Extract the (x, y) coordinate from the center of the cell holding the provided text.  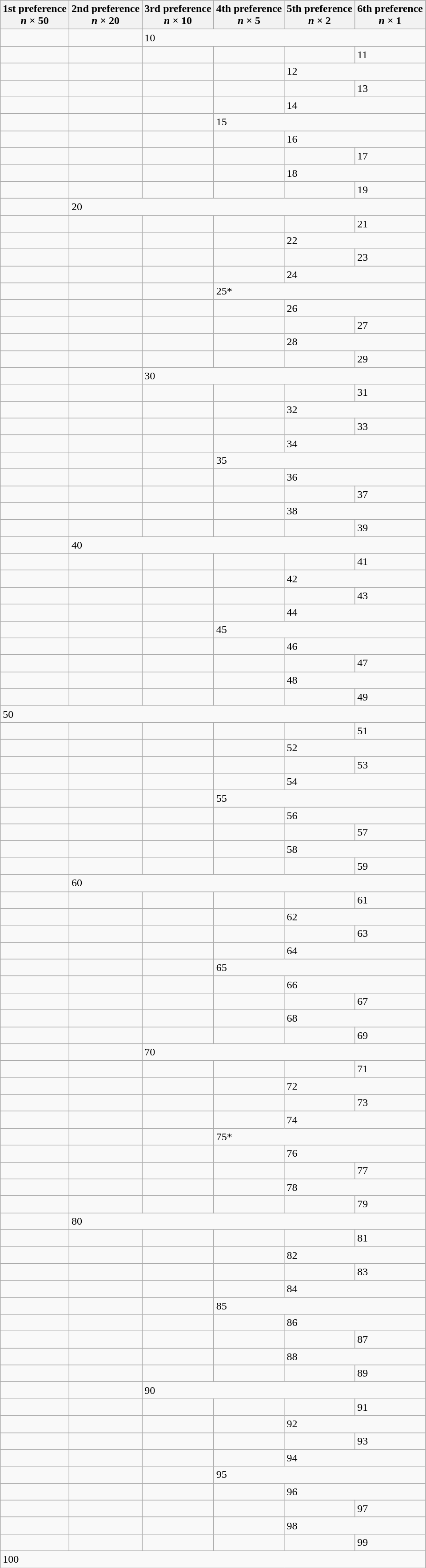
50 (213, 714)
1st preferencen × 50 (35, 15)
79 (390, 1204)
83 (390, 1272)
43 (390, 596)
10 (284, 38)
42 (355, 579)
72 (355, 1086)
16 (355, 139)
82 (355, 1255)
6th preferencen × 1 (390, 15)
59 (390, 866)
76 (355, 1154)
36 (355, 477)
88 (355, 1357)
3rd preferencen × 10 (178, 15)
35 (319, 460)
19 (390, 190)
53 (390, 764)
58 (355, 849)
13 (390, 88)
37 (390, 494)
62 (355, 917)
94 (355, 1458)
92 (355, 1424)
57 (390, 832)
21 (390, 223)
11 (390, 55)
73 (390, 1103)
91 (390, 1407)
87 (390, 1340)
85 (319, 1305)
46 (355, 646)
61 (390, 900)
78 (355, 1187)
64 (355, 951)
2nd preferencen × 20 (106, 15)
75* (319, 1137)
54 (355, 782)
71 (390, 1069)
39 (390, 528)
66 (355, 984)
18 (355, 173)
68 (355, 1018)
67 (390, 1001)
30 (284, 376)
23 (390, 258)
31 (390, 393)
25* (319, 291)
14 (355, 105)
89 (390, 1373)
84 (355, 1289)
47 (390, 663)
99 (390, 1542)
96 (355, 1492)
48 (355, 680)
15 (319, 122)
49 (390, 697)
95 (319, 1475)
24 (355, 275)
27 (390, 325)
17 (390, 156)
80 (247, 1221)
56 (355, 816)
93 (390, 1441)
81 (390, 1238)
34 (355, 443)
77 (390, 1170)
12 (355, 72)
52 (355, 748)
26 (355, 308)
60 (247, 883)
63 (390, 934)
32 (355, 410)
98 (355, 1525)
28 (355, 342)
45 (319, 629)
70 (284, 1052)
86 (355, 1323)
5th preferencen × 2 (320, 15)
100 (213, 1559)
29 (390, 359)
74 (355, 1120)
38 (355, 511)
69 (390, 1035)
40 (247, 545)
4th preferencen × 5 (249, 15)
51 (390, 731)
97 (390, 1508)
55 (319, 799)
44 (355, 613)
65 (319, 967)
22 (355, 241)
90 (284, 1390)
20 (247, 207)
33 (390, 426)
41 (390, 562)
